Search for the cell housing the specified text and yield its (X, Y) center coordinate. 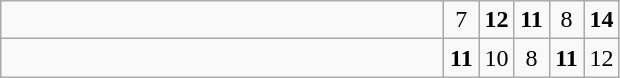
10 (496, 58)
7 (462, 20)
14 (602, 20)
